Extract the (X, Y) coordinate from the center of the cell holding the provided text.  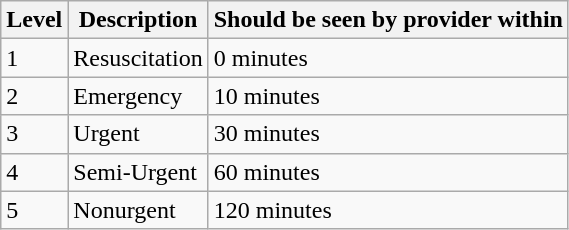
Description (138, 20)
3 (34, 134)
Nonurgent (138, 210)
Resuscitation (138, 58)
30 minutes (388, 134)
0 minutes (388, 58)
60 minutes (388, 172)
120 minutes (388, 210)
2 (34, 96)
Semi-Urgent (138, 172)
5 (34, 210)
Urgent (138, 134)
10 minutes (388, 96)
Should be seen by provider within (388, 20)
4 (34, 172)
Emergency (138, 96)
1 (34, 58)
Level (34, 20)
